Scan for the cell matching the given text and deliver its (x, y) coordinate at center. 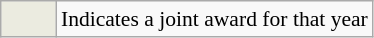
Indicates a joint award for that year (214, 19)
